Output the (X, Y) coordinate of the center of the cell containing the given text.  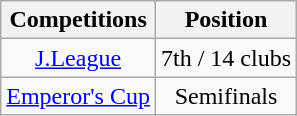
Semifinals (226, 96)
7th / 14 clubs (226, 58)
Emperor's Cup (78, 96)
Competitions (78, 20)
J.League (78, 58)
Position (226, 20)
